For the text-containing cell, return its midpoint in (x, y) coordinate format. 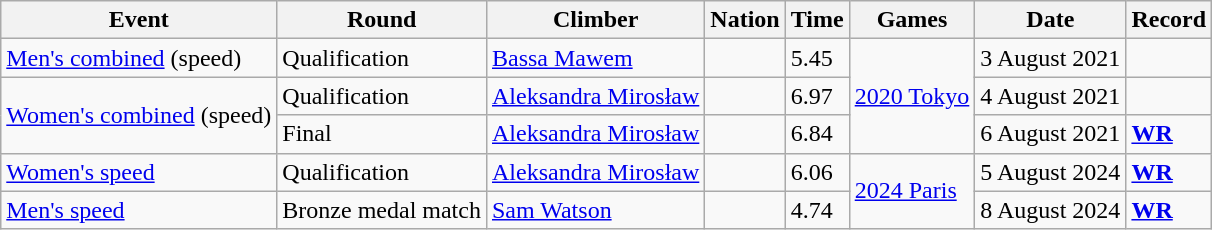
3 August 2021 (1050, 58)
Bronze medal match (382, 210)
Nation (745, 20)
Sam Watson (595, 210)
Bassa Mawem (595, 58)
6 August 2021 (1050, 134)
Final (382, 134)
6.97 (817, 96)
2024 Paris (912, 191)
6.06 (817, 172)
Event (139, 20)
Women's speed (139, 172)
Men's speed (139, 210)
5 August 2024 (1050, 172)
4.74 (817, 210)
Time (817, 20)
5.45 (817, 58)
Men's combined (speed) (139, 58)
Games (912, 20)
Date (1050, 20)
2020 Tokyo (912, 96)
Record (1169, 20)
6.84 (817, 134)
Climber (595, 20)
8 August 2024 (1050, 210)
4 August 2021 (1050, 96)
Round (382, 20)
Women's combined (speed) (139, 115)
